Scan for the cell matching the given text and deliver its [X, Y] coordinate at center. 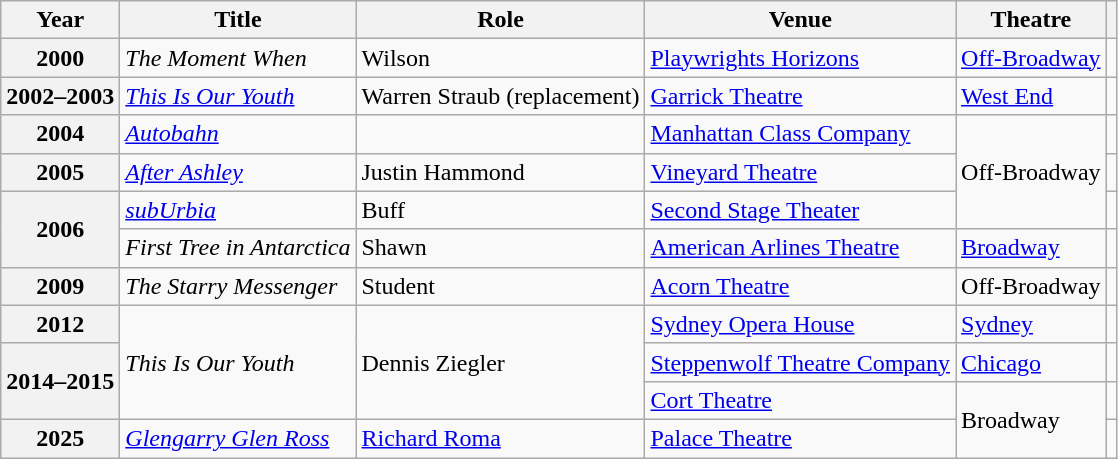
Cort Theatre [800, 400]
Warren Straub (replacement) [500, 96]
2012 [60, 324]
The Moment When [238, 58]
Sydney Opera House [800, 324]
2025 [60, 438]
Title [238, 20]
After Ashley [238, 172]
2014–2015 [60, 381]
Year [60, 20]
Autobahn [238, 134]
The Starry Messenger [238, 286]
Glengarry Glen Ross [238, 438]
2005 [60, 172]
Richard Roma [500, 438]
Playwrights Horizons [800, 58]
subUrbia [238, 210]
Buff [500, 210]
Second Stage Theater [800, 210]
Role [500, 20]
Palace Theatre [800, 438]
2006 [60, 229]
2000 [60, 58]
Dennis Ziegler [500, 362]
2002–2003 [60, 96]
2009 [60, 286]
Sydney [1032, 324]
Manhattan Class Company [800, 134]
2004 [60, 134]
Steppenwolf Theatre Company [800, 362]
Wilson [500, 58]
Garrick Theatre [800, 96]
Venue [800, 20]
Theatre [1032, 20]
Vineyard Theatre [800, 172]
Student [500, 286]
First Tree in Antarctica [238, 248]
American Arlines Theatre [800, 248]
West End [1032, 96]
Acorn Theatre [800, 286]
Chicago [1032, 362]
Shawn [500, 248]
Justin Hammond [500, 172]
